Detect which cell encompasses the target text, then output its (X, Y) center coordinate. 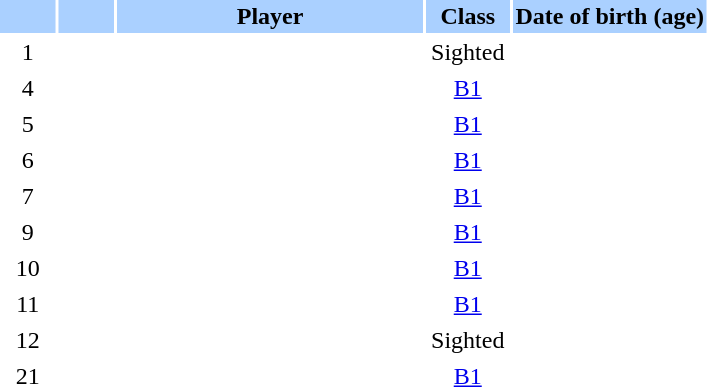
1 (28, 52)
Date of birth (age) (610, 16)
12 (28, 340)
7 (28, 196)
4 (28, 88)
11 (28, 304)
10 (28, 268)
Class (468, 16)
9 (28, 232)
Player (270, 16)
5 (28, 124)
6 (28, 160)
